Identify which cell holds the provided text, then report its (X, Y) central coordinate. 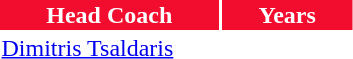
Years (288, 15)
Head Coach (110, 15)
